Extract the [x, y] coordinate from the center of the cell holding the provided text.  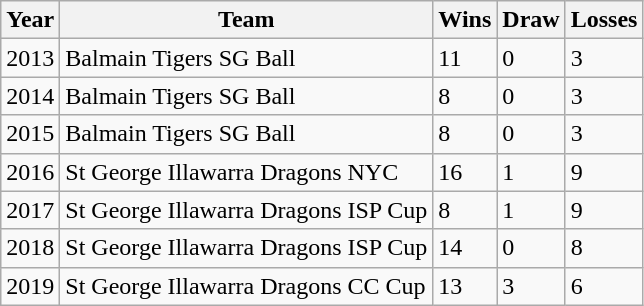
2015 [30, 134]
Year [30, 20]
St George Illawarra Dragons NYC [246, 172]
2014 [30, 96]
2016 [30, 172]
St George Illawarra Dragons CC Cup [246, 286]
11 [465, 58]
13 [465, 286]
16 [465, 172]
Draw [531, 20]
Wins [465, 20]
Team [246, 20]
6 [604, 286]
2019 [30, 286]
2017 [30, 210]
Losses [604, 20]
2013 [30, 58]
14 [465, 248]
2018 [30, 248]
